Provide the [x, y] coordinate of the cell's center where the given text is located.  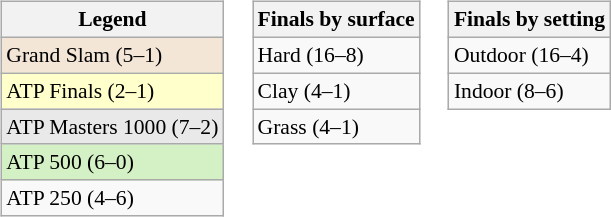
Indoor (8–6) [530, 91]
Grand Slam (5–1) [112, 55]
Finals by setting [530, 20]
ATP 250 (4–6) [112, 198]
Grass (4–1) [336, 127]
Hard (16–8) [336, 55]
ATP 500 (6–0) [112, 162]
Finals by surface [336, 20]
ATP Finals (2–1) [112, 91]
Clay (4–1) [336, 91]
ATP Masters 1000 (7–2) [112, 127]
Outdoor (16–4) [530, 55]
Legend [112, 20]
